Identify which cell holds the provided text, then report its [X, Y] central coordinate. 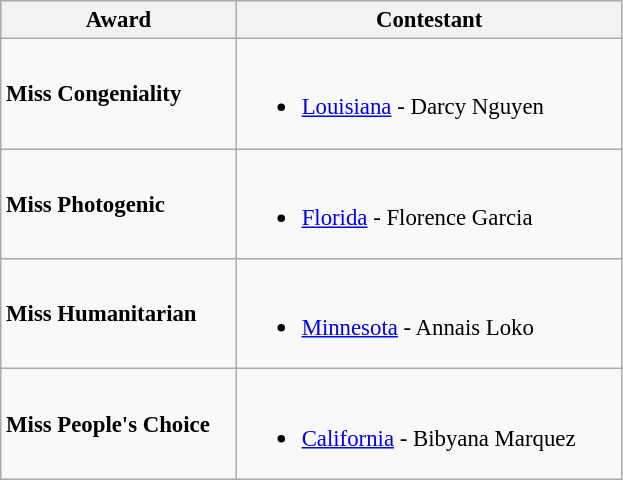
Miss Photogenic [119, 204]
Louisiana - Darcy Nguyen [429, 94]
Contestant [429, 20]
Florida - Florence Garcia [429, 204]
Miss Humanitarian [119, 314]
Miss People's Choice [119, 424]
Award [119, 20]
Minnesota - Annais Loko [429, 314]
California - Bibyana Marquez [429, 424]
Miss Congeniality [119, 94]
